Capture the cell that displays the provided text and extract its [x, y] central coordinate. 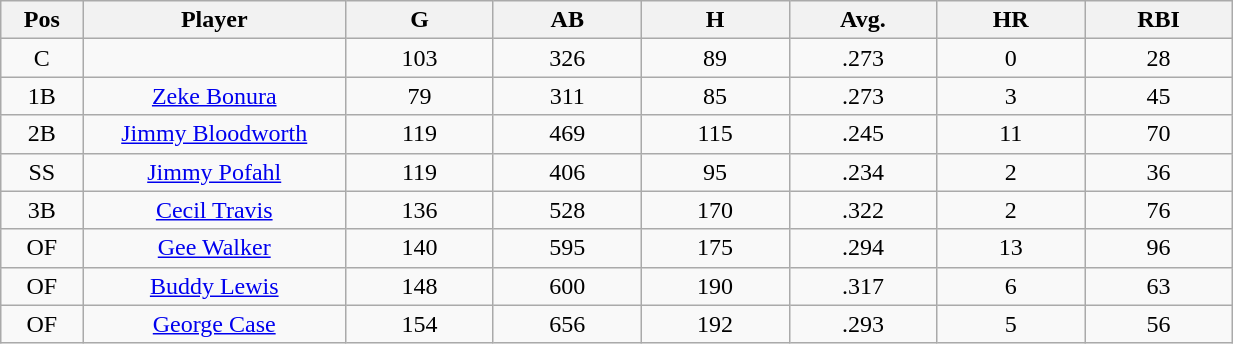
96 [1159, 248]
115 [715, 134]
656 [567, 324]
6 [1011, 286]
Pos [42, 20]
G [420, 20]
.322 [863, 210]
.294 [863, 248]
C [42, 58]
HR [1011, 20]
Gee Walker [214, 248]
406 [567, 172]
AB [567, 20]
190 [715, 286]
5 [1011, 324]
63 [1159, 286]
95 [715, 172]
3B [42, 210]
148 [420, 286]
13 [1011, 248]
0 [1011, 58]
Cecil Travis [214, 210]
1B [42, 96]
Jimmy Pofahl [214, 172]
11 [1011, 134]
76 [1159, 210]
154 [420, 324]
3 [1011, 96]
RBI [1159, 20]
192 [715, 324]
600 [567, 286]
Buddy Lewis [214, 286]
170 [715, 210]
79 [420, 96]
.293 [863, 324]
45 [1159, 96]
.234 [863, 172]
89 [715, 58]
56 [1159, 324]
28 [1159, 58]
Avg. [863, 20]
469 [567, 134]
36 [1159, 172]
Player [214, 20]
326 [567, 58]
528 [567, 210]
Zeke Bonura [214, 96]
136 [420, 210]
103 [420, 58]
H [715, 20]
SS [42, 172]
.245 [863, 134]
George Case [214, 324]
595 [567, 248]
85 [715, 96]
311 [567, 96]
70 [1159, 134]
140 [420, 248]
175 [715, 248]
.317 [863, 286]
2B [42, 134]
Jimmy Bloodworth [214, 134]
